Find where the given text appears and provide that cell's center as [x, y] coordinate. 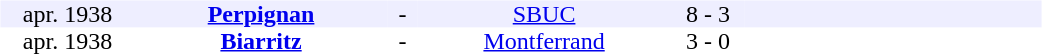
Perpignan [260, 14]
SBUC [544, 14]
3 - 0 [708, 42]
Montferrand [544, 42]
Biarritz [260, 42]
8 - 3 [708, 14]
